Provide the [X, Y] coordinate of the cell's center where the given text is located.  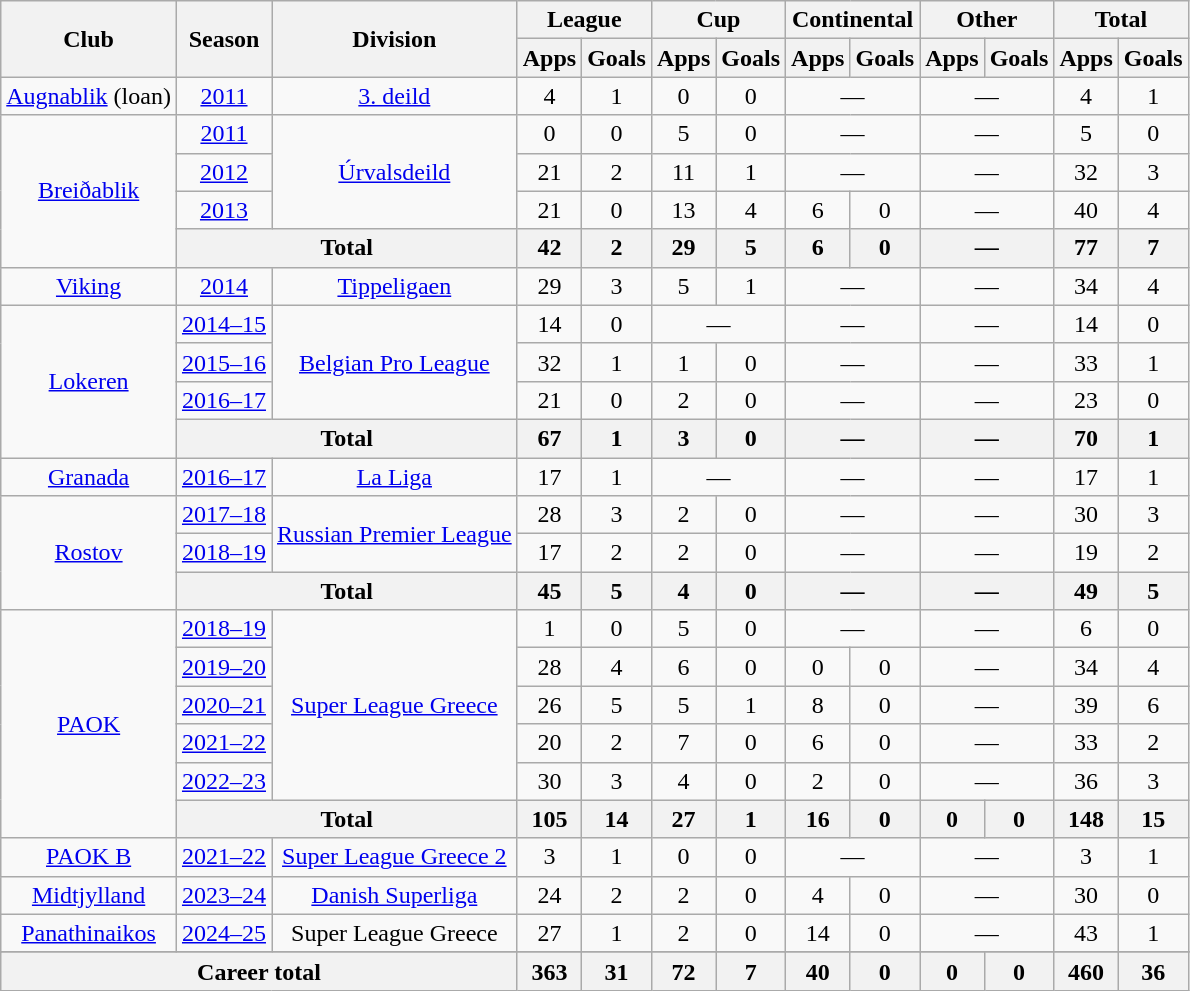
2014–15 [224, 324]
43 [1086, 933]
42 [549, 248]
Club [89, 39]
League [584, 20]
Viking [89, 286]
13 [683, 210]
24 [549, 895]
16 [818, 819]
Granada [89, 477]
Belgian Pro League [395, 362]
Panathinaikos [89, 933]
Lokeren [89, 381]
23 [1086, 400]
105 [549, 819]
2013 [224, 210]
Division [395, 39]
Season [224, 39]
8 [818, 705]
2023–24 [224, 895]
Continental [853, 20]
Úrvalsdeild [395, 172]
PAOK [89, 724]
Super League Greece 2 [395, 857]
Career total [259, 971]
PAOK B [89, 857]
45 [549, 591]
2012 [224, 172]
31 [617, 971]
19 [1086, 553]
70 [1086, 438]
460 [1086, 971]
39 [1086, 705]
2019–20 [224, 667]
11 [683, 172]
Tippeligaen [395, 286]
49 [1086, 591]
Breiðablik [89, 191]
Cup [718, 20]
Augnablik (loan) [89, 96]
Russian Premier League [395, 534]
20 [549, 743]
67 [549, 438]
72 [683, 971]
3. deild [395, 96]
2015–16 [224, 362]
Rostov [89, 553]
363 [549, 971]
148 [1086, 819]
Danish Superliga [395, 895]
26 [549, 705]
2017–18 [224, 515]
15 [1153, 819]
La Liga [395, 477]
2022–23 [224, 781]
Other [987, 20]
2020–21 [224, 705]
77 [1086, 248]
Midtjylland [89, 895]
2014 [224, 286]
2024–25 [224, 933]
